Pinpoint the cell where the given text exists, returning its [X, Y] midpoint coordinate. 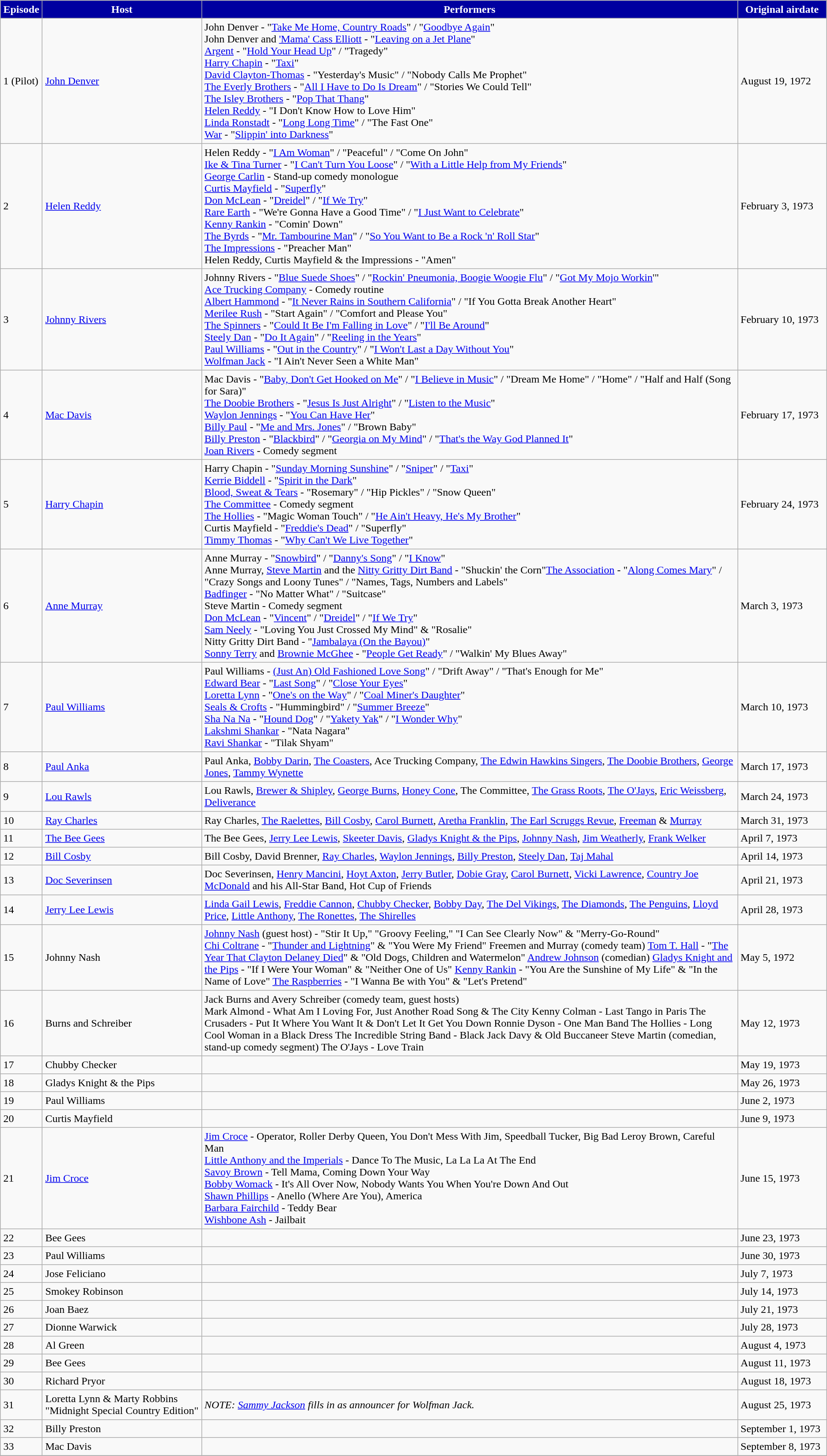
June 2, 1973 [782, 1100]
August 18, 1973 [782, 1381]
18 [21, 1083]
23 [21, 1255]
February 10, 1973 [782, 319]
25 [21, 1291]
Smokey Robinson [122, 1291]
Host [122, 9]
Paul Anka [122, 767]
Burns and Schreiber [122, 1023]
Johnny Rivers [122, 319]
Richard Pryor [122, 1381]
31 [21, 1405]
August 19, 1972 [782, 81]
Harry Chapin [122, 504]
July 21, 1973 [782, 1309]
19 [21, 1100]
1 (Pilot) [21, 81]
5 [21, 504]
Anne Murray [122, 606]
9 [21, 796]
July 14, 1973 [782, 1291]
Joan Baez [122, 1309]
33 [21, 1446]
10 [21, 820]
April 28, 1973 [782, 910]
John Denver [122, 81]
2 [21, 206]
March 24, 1973 [782, 796]
20 [21, 1119]
4 [21, 415]
May 19, 1973 [782, 1065]
12 [21, 856]
Jose Feliciano [122, 1274]
Lou Rawls [122, 796]
Doc Severinsen [122, 880]
17 [21, 1065]
Performers [470, 9]
7 [21, 707]
15 [21, 957]
March 3, 1973 [782, 606]
Helen Reddy [122, 206]
The Bee Gees [122, 838]
21 [21, 1178]
Jerry Lee Lewis [122, 910]
August 11, 1973 [782, 1363]
Chubby Checker [122, 1065]
Dionne Warwick [122, 1327]
May 26, 1973 [782, 1083]
May 12, 1973 [782, 1023]
August 4, 1973 [782, 1345]
Lou Rawls, Brewer & Shipley, George Burns, Honey Cone, The Committee, The Grass Roots, The O'Jays, Eric Weissberg, Deliverance [470, 796]
May 5, 1972 [782, 957]
February 3, 1973 [782, 206]
32 [21, 1429]
Jim Croce [122, 1178]
March 31, 1973 [782, 820]
June 30, 1973 [782, 1255]
Johnny Nash [122, 957]
Original airdate [782, 9]
13 [21, 880]
Episode [21, 9]
February 17, 1973 [782, 415]
14 [21, 910]
June 23, 1973 [782, 1238]
Ray Charles [122, 820]
28 [21, 1345]
11 [21, 838]
July 28, 1973 [782, 1327]
6 [21, 606]
April 14, 1973 [782, 856]
16 [21, 1023]
29 [21, 1363]
February 24, 1973 [782, 504]
March 17, 1973 [782, 767]
Billy Preston [122, 1429]
Ray Charles, The Raelettes, Bill Cosby, Carol Burnett, Aretha Franklin, The Earl Scruggs Revue, Freeman & Murray [470, 820]
April 21, 1973 [782, 880]
Bill Cosby, David Brenner, Ray Charles, Waylon Jennings, Billy Preston, Steely Dan, Taj Mahal [470, 856]
22 [21, 1238]
September 8, 1973 [782, 1446]
Paul Anka, Bobby Darin, The Coasters, Ace Trucking Company, The Edwin Hawkins Singers, The Doobie Brothers, George Jones, Tammy Wynette [470, 767]
NOTE: Sammy Jackson fills in as announcer for Wolfman Jack. [470, 1405]
Al Green [122, 1345]
8 [21, 767]
26 [21, 1309]
Bill Cosby [122, 856]
Loretta Lynn & Marty Robbins"Midnight Special Country Edition" [122, 1405]
June 15, 1973 [782, 1178]
The Bee Gees, Jerry Lee Lewis, Skeeter Davis, Gladys Knight & the Pips, Johnny Nash, Jim Weatherly, Frank Welker [470, 838]
Curtis Mayfield [122, 1119]
30 [21, 1381]
June 9, 1973 [782, 1119]
27 [21, 1327]
3 [21, 319]
March 10, 1973 [782, 707]
August 25, 1973 [782, 1405]
Gladys Knight & the Pips [122, 1083]
July 7, 1973 [782, 1274]
24 [21, 1274]
April 7, 1973 [782, 838]
September 1, 1973 [782, 1429]
